Return [X, Y] of the center of cell containing provided text 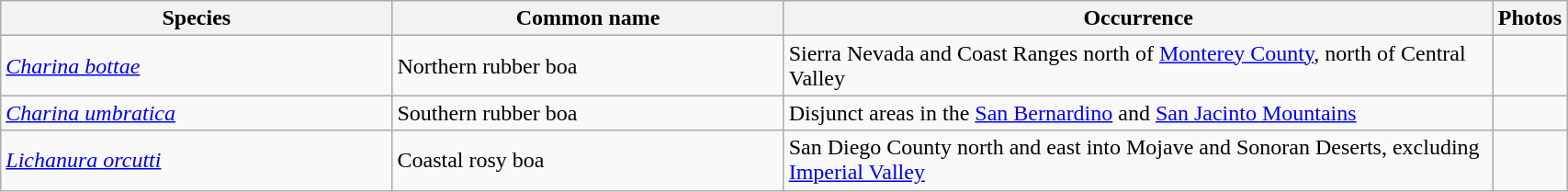
Photos [1529, 18]
Occurrence [1138, 18]
Species [197, 18]
Common name [588, 18]
Charina bottae [197, 66]
San Diego County north and east into Mojave and Sonoran Deserts, excluding Imperial Valley [1138, 160]
Southern rubber boa [588, 113]
Charina umbratica [197, 113]
Northern rubber boa [588, 66]
Sierra Nevada and Coast Ranges north of Monterey County, north of Central Valley [1138, 66]
Coastal rosy boa [588, 160]
Lichanura orcutti [197, 160]
Disjunct areas in the San Bernardino and San Jacinto Mountains [1138, 113]
